Capture the cell that displays the provided text and extract its (X, Y) central coordinate. 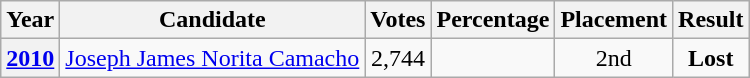
2,744 (398, 58)
2nd (614, 58)
Candidate (212, 20)
Year (30, 20)
Result (711, 20)
Placement (614, 20)
Joseph James Norita Camacho (212, 58)
Percentage (493, 20)
Votes (398, 20)
2010 (30, 58)
Lost (711, 58)
